Identify which cell holds the provided text, then report its (X, Y) central coordinate. 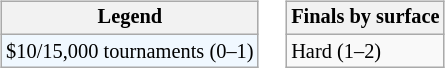
Hard (1–2) (365, 51)
$10/15,000 tournaments (0–1) (130, 51)
Legend (130, 18)
Finals by surface (365, 18)
